Capture the cell that displays the provided text and extract its [x, y] central coordinate. 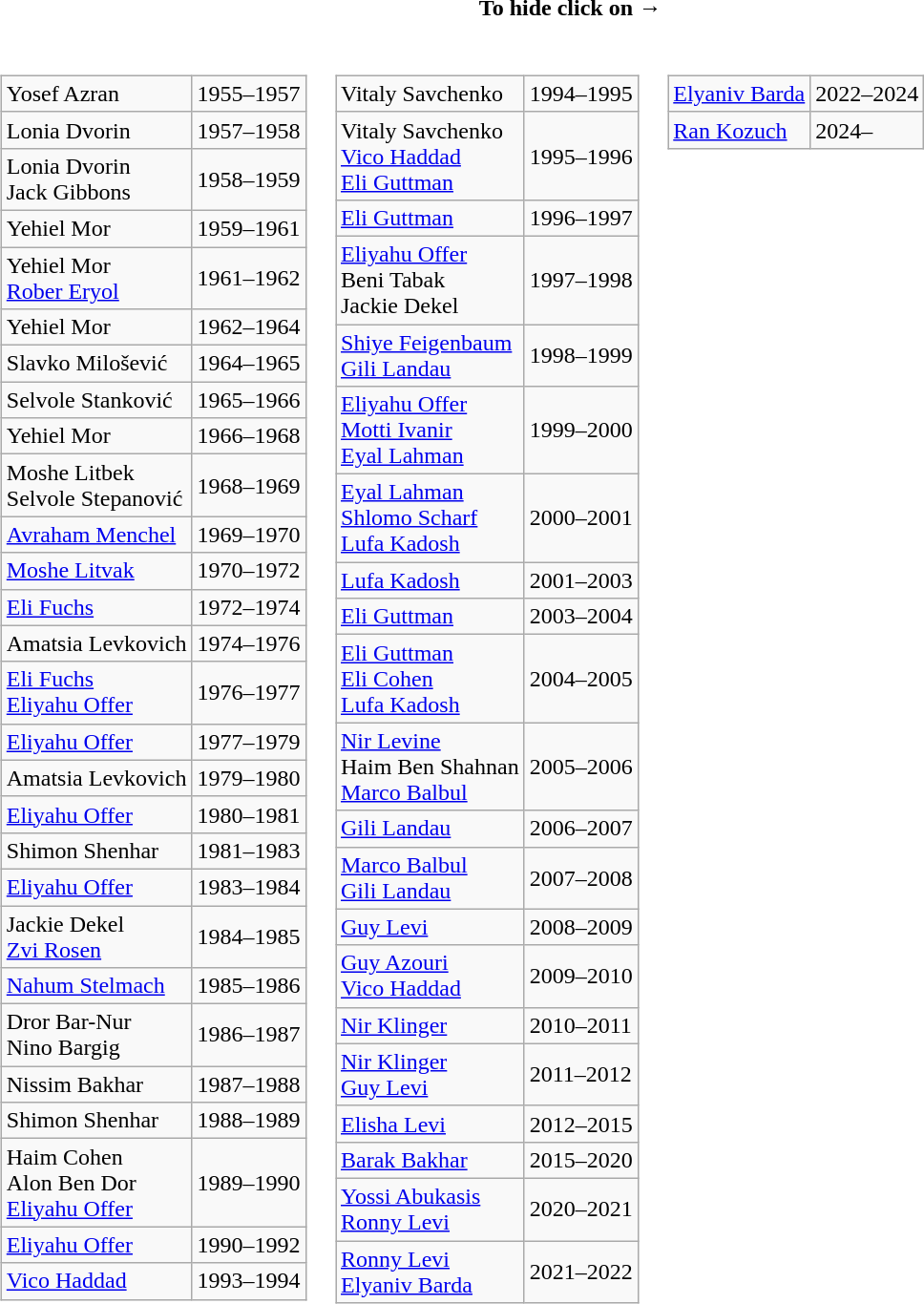
1962–1964 [248, 327]
Elisha Levi [430, 1124]
1994–1995 [580, 94]
2021–2022 [580, 1272]
Moshe Litbek Selvole Stepanović [96, 485]
1966–1968 [248, 436]
2024– [867, 130]
1986–1987 [248, 1035]
2000–2001 [580, 518]
1976–1977 [248, 693]
1958–1959 [248, 179]
Nir Klinger [430, 1025]
1997–1998 [580, 280]
Vitaly Savchenko [430, 94]
1989–1990 [248, 1183]
2012–2015 [580, 1124]
Lufa Kadosh [430, 580]
Avraham Menchel [96, 535]
Selvole Stanković [96, 400]
Yosef Azran [96, 94]
Barak Bakhar [430, 1160]
Eliyahu Offer Motti Ivanir Eyal Lahman [430, 431]
Shiye Feigenbaum Gili Landau [430, 355]
Moshe Litvak [96, 571]
1965–1966 [248, 400]
Lonia Dvorin [96, 130]
1959–1961 [248, 228]
1977–1979 [248, 742]
2004–2005 [580, 679]
Nahum Stelmach [96, 986]
Lonia Dvorin Jack Gibbons [96, 179]
1979–1980 [248, 778]
1995–1996 [580, 156]
2001–2003 [580, 580]
Eyal Lahman Shlomo Scharf Lufa Kadosh [430, 518]
Eli Fuchs [96, 607]
Nissim Bakhar [96, 1084]
2009–2010 [580, 976]
Yossi Abukasis Ronny Levi [430, 1209]
1974–1976 [248, 643]
1996–1997 [580, 218]
2015–2020 [580, 1160]
1998–1999 [580, 355]
2006–2007 [580, 829]
1981–1983 [248, 851]
1961–1962 [248, 277]
Slavko Milošević [96, 364]
Guy Levi [430, 927]
1980–1981 [248, 814]
1993–1994 [248, 1281]
2020–2021 [580, 1209]
1970–1972 [248, 571]
Nir Levine Haim Ben Shahnan Marco Balbul [430, 767]
Vitaly Savchenko Vico Haddad Eli Guttman [430, 156]
2011–2012 [580, 1075]
Eli Fuchs Eliyahu Offer [96, 693]
2010–2011 [580, 1025]
1969–1970 [248, 535]
Marco Balbul Gili Landau [430, 878]
1983–1984 [248, 887]
Elyaniv Barda [739, 94]
Eli Guttman Eli Cohen Lufa Kadosh [430, 679]
Haim Cohen Alon Ben Dor Eliyahu Offer [96, 1183]
Dror Bar-Nur Nino Bargig [96, 1035]
1999–2000 [580, 431]
Nir Klinger Guy Levi [430, 1075]
1984–1985 [248, 936]
2022–2024 [867, 94]
1955–1957 [248, 94]
2008–2009 [580, 927]
Eliyahu Offer Beni Tabak Jackie Dekel [430, 280]
Ran Kozuch [739, 130]
Yehiel Mor Rober Eryol [96, 277]
2007–2008 [580, 878]
1990–1992 [248, 1245]
2005–2006 [580, 767]
1964–1965 [248, 364]
Jackie Dekel Zvi Rosen [96, 936]
2003–2004 [580, 617]
1985–1986 [248, 986]
1957–1958 [248, 130]
Gili Landau [430, 829]
Guy Azouri Vico Haddad [430, 976]
1972–1974 [248, 607]
1987–1988 [248, 1084]
Ronny Levi Elyaniv Barda [430, 1272]
1968–1969 [248, 485]
1988–1989 [248, 1121]
Vico Haddad [96, 1281]
